Detect which cell encompasses the target text, then output its [X, Y] center coordinate. 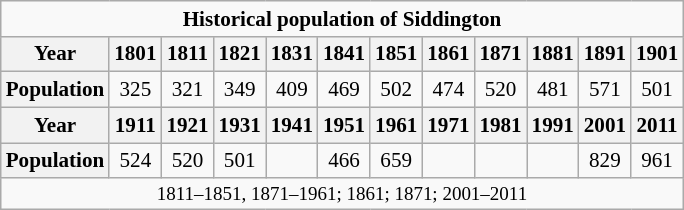
409 [292, 90]
659 [396, 160]
1831 [292, 54]
321 [187, 90]
1921 [187, 124]
349 [240, 90]
1891 [605, 54]
524 [135, 160]
1981 [500, 124]
502 [396, 90]
1861 [448, 54]
1971 [448, 124]
474 [448, 90]
1841 [344, 54]
481 [553, 90]
1931 [240, 124]
1941 [292, 124]
1811–1851, 1871–1961; 1861; 1871; 2001–2011 [342, 194]
Historical population of Siddington [342, 18]
325 [135, 90]
829 [605, 160]
1871 [500, 54]
1961 [396, 124]
1821 [240, 54]
1881 [553, 54]
1801 [135, 54]
571 [605, 90]
1901 [657, 54]
1951 [344, 124]
2001 [605, 124]
466 [344, 160]
1991 [553, 124]
1911 [135, 124]
1851 [396, 54]
1811 [187, 54]
961 [657, 160]
469 [344, 90]
2011 [657, 124]
